Provide the [x, y] coordinate of the cell's center where the given text is located.  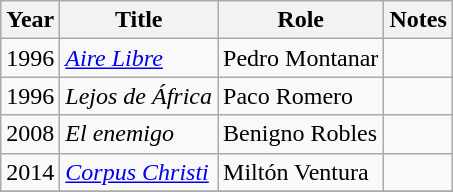
2008 [30, 134]
Miltón Ventura [301, 172]
Role [301, 20]
Pedro Montanar [301, 58]
Notes [418, 20]
Paco Romero [301, 96]
2014 [30, 172]
Benigno Robles [301, 134]
Aire Libre [139, 58]
Year [30, 20]
Lejos de África [139, 96]
El enemigo [139, 134]
Title [139, 20]
Corpus Christi [139, 172]
